Find where the given text appears and provide that cell's center as (x, y) coordinate. 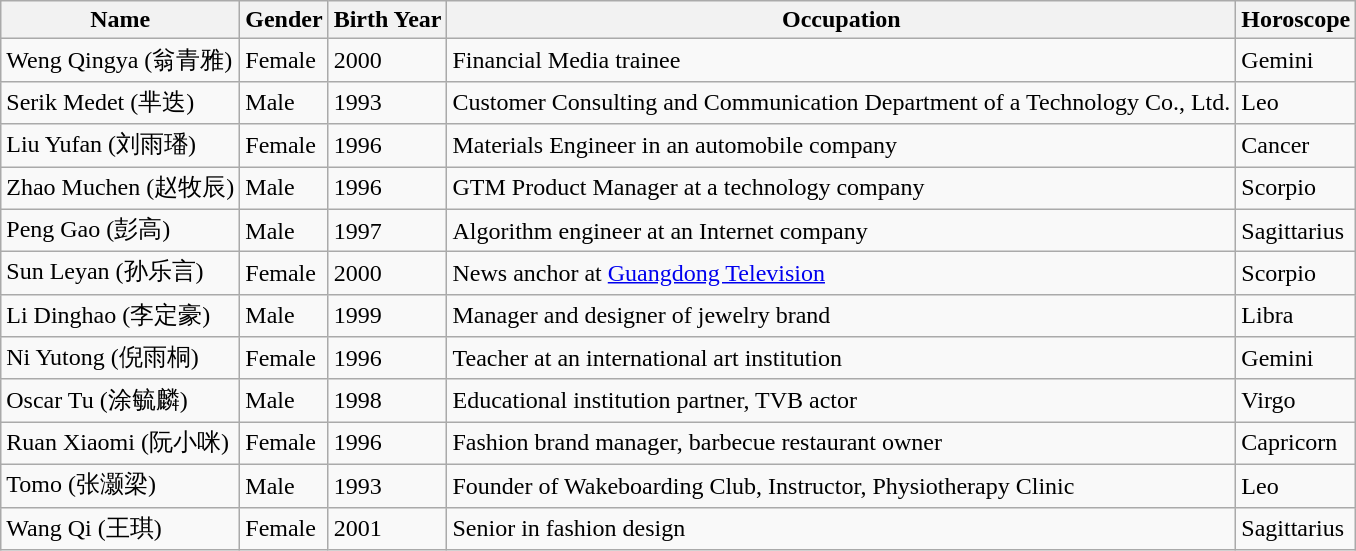
1998 (388, 400)
Sun Leyan (孙乐言) (120, 274)
Virgo (1296, 400)
GTM Product Manager at a technology company (842, 188)
Manager and designer of jewelry brand (842, 316)
Liu Yufan (刘雨璠) (120, 146)
Customer Consulting and Communication Department of a Technology Co., Ltd. (842, 102)
Wang Qi (王琪) (120, 528)
Tomo (张灏梁) (120, 486)
Name (120, 20)
Birth Year (388, 20)
Founder of Wakeboarding Club, Instructor, Physiotherapy Clinic (842, 486)
1999 (388, 316)
Weng Qingya (翁青雅) (120, 60)
Cancer (1296, 146)
1997 (388, 230)
Capricorn (1296, 444)
Oscar Tu (涂毓麟) (120, 400)
2001 (388, 528)
Horoscope (1296, 20)
Libra (1296, 316)
Algorithm engineer at an Internet company (842, 230)
Materials Engineer in an automobile company (842, 146)
Occupation (842, 20)
Gender (284, 20)
Financial Media trainee (842, 60)
Peng Gao (彭高) (120, 230)
Ni Yutong (倪雨桐) (120, 358)
Educational institution partner, TVB actor (842, 400)
Ruan Xiaomi (阮小咪) (120, 444)
Fashion brand manager, barbecue restaurant owner (842, 444)
Teacher at an international art institution (842, 358)
Serik Medet (芈迭) (120, 102)
News anchor at Guangdong Television (842, 274)
Senior in fashion design (842, 528)
Li Dinghao (李定豪) (120, 316)
Zhao Muchen (赵牧辰) (120, 188)
